Scan for the cell matching the given text and deliver its [x, y] coordinate at center. 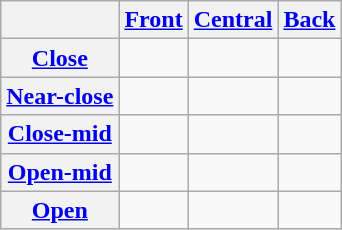
Open [60, 210]
Open-mid [60, 172]
Back [310, 20]
Close [60, 58]
Close-mid [60, 134]
Central [233, 20]
Near-close [60, 96]
Front [154, 20]
